Capture the cell that displays the provided text and extract its (X, Y) central coordinate. 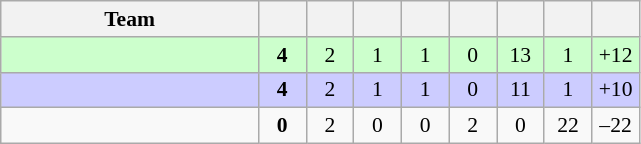
+10 (616, 90)
22 (568, 126)
+12 (616, 55)
–22 (616, 126)
13 (520, 55)
11 (520, 90)
Team (130, 19)
